Return [X, Y] of the center of cell containing provided text 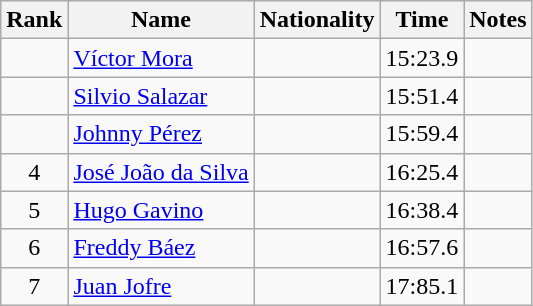
16:38.4 [422, 210]
Nationality [317, 20]
6 [34, 248]
17:85.1 [422, 286]
Hugo Gavino [161, 210]
5 [34, 210]
Time [422, 20]
15:51.4 [422, 96]
Rank [34, 20]
4 [34, 172]
Víctor Mora [161, 58]
15:23.9 [422, 58]
7 [34, 286]
Johnny Pérez [161, 134]
Notes [498, 20]
Silvio Salazar [161, 96]
Name [161, 20]
16:57.6 [422, 248]
Freddy Báez [161, 248]
15:59.4 [422, 134]
José João da Silva [161, 172]
16:25.4 [422, 172]
Juan Jofre [161, 286]
